Detect which cell encompasses the target text, then output its [X, Y] center coordinate. 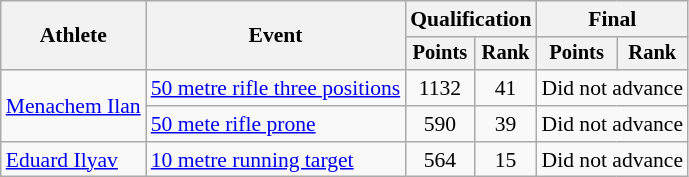
50 mete rifle prone [276, 124]
590 [440, 124]
Qualification [470, 19]
Athlete [74, 36]
Final [613, 19]
39 [506, 124]
1132 [440, 88]
50 metre rifle three positions [276, 88]
41 [506, 88]
Menachem Ilan [74, 106]
Event [276, 36]
